Locate the cell with the specified text and output its [X, Y] center coordinate. 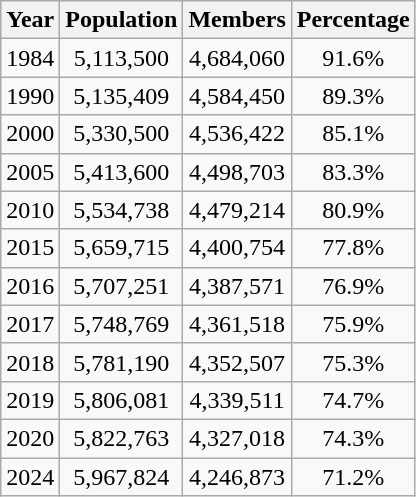
71.2% [353, 477]
85.1% [353, 134]
1990 [30, 96]
2016 [30, 286]
76.9% [353, 286]
5,659,715 [122, 248]
4,339,511 [237, 400]
2020 [30, 438]
5,135,409 [122, 96]
Members [237, 20]
2018 [30, 362]
5,113,500 [122, 58]
74.7% [353, 400]
4,352,507 [237, 362]
89.3% [353, 96]
4,400,754 [237, 248]
4,387,571 [237, 286]
Year [30, 20]
74.3% [353, 438]
4,684,060 [237, 58]
2017 [30, 324]
4,327,018 [237, 438]
75.3% [353, 362]
Population [122, 20]
4,479,214 [237, 210]
5,534,738 [122, 210]
2019 [30, 400]
75.9% [353, 324]
4,498,703 [237, 172]
5,806,081 [122, 400]
4,584,450 [237, 96]
83.3% [353, 172]
4,361,518 [237, 324]
5,781,190 [122, 362]
5,413,600 [122, 172]
4,536,422 [237, 134]
1984 [30, 58]
2005 [30, 172]
Percentage [353, 20]
5,748,769 [122, 324]
5,330,500 [122, 134]
5,707,251 [122, 286]
77.8% [353, 248]
2015 [30, 248]
2024 [30, 477]
80.9% [353, 210]
2000 [30, 134]
5,822,763 [122, 438]
91.6% [353, 58]
2010 [30, 210]
4,246,873 [237, 477]
5,967,824 [122, 477]
